Identify which cell holds the provided text, then report its (X, Y) central coordinate. 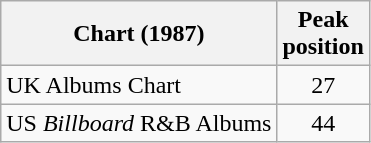
Peakposition (323, 34)
UK Albums Chart (139, 85)
27 (323, 85)
Chart (1987) (139, 34)
US Billboard R&B Albums (139, 123)
44 (323, 123)
